Scan for the cell matching the given text and deliver its (X, Y) coordinate at center. 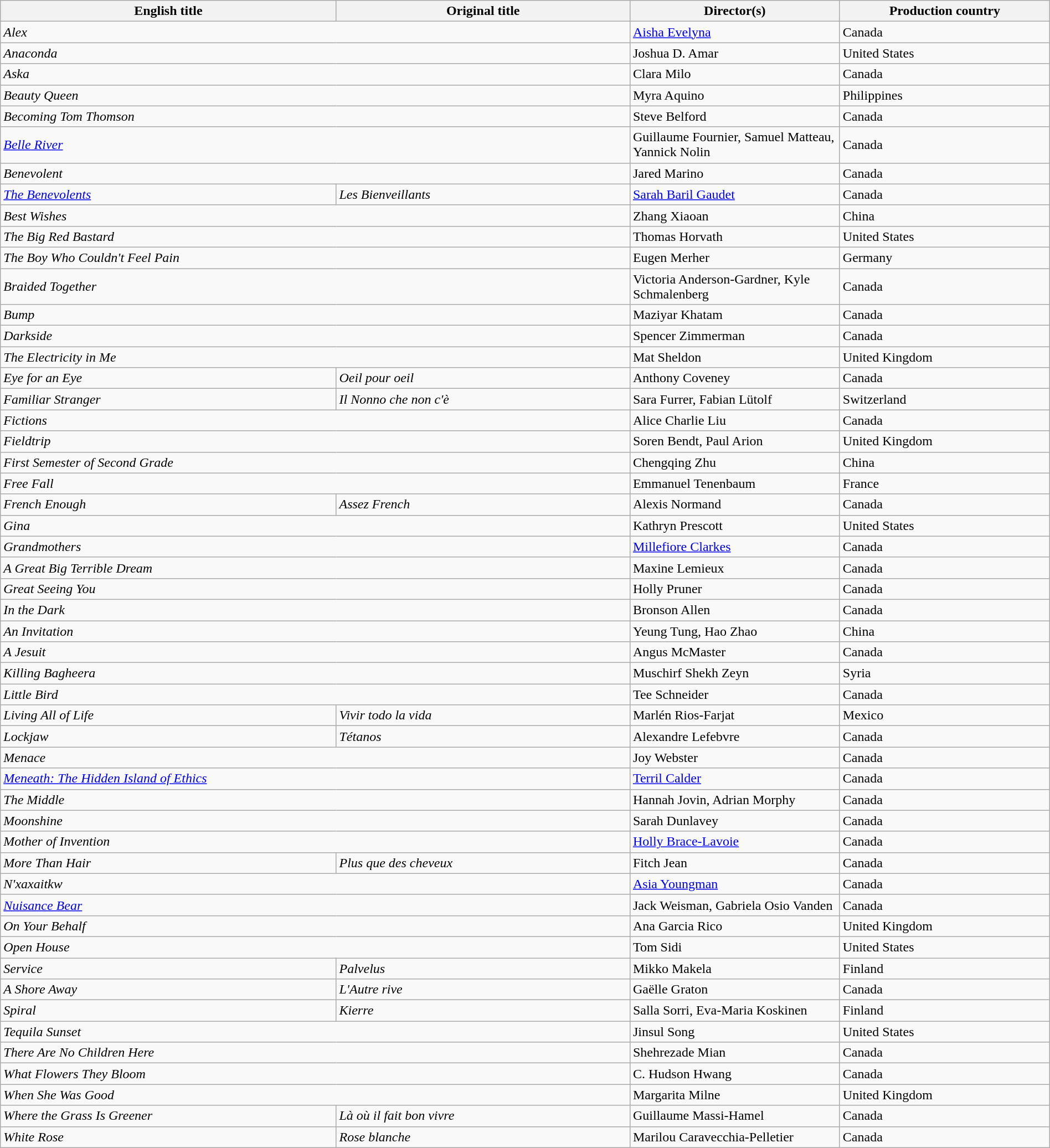
Salla Sorri, Eva-Maria Koskinen (734, 1011)
Yeung Tung, Hao Zhao (734, 631)
Victoria Anderson-Gardner, Kyle Schmalenberg (734, 286)
Familiar Stranger (168, 399)
A Shore Away (168, 990)
French Enough (168, 504)
Braided Together (316, 286)
White Rose (168, 1137)
Eugen Merher (734, 258)
The Middle (316, 800)
Asia Youngman (734, 884)
France (945, 483)
Il Nonno che non c'è (483, 399)
An Invitation (316, 631)
Little Bird (316, 694)
Clara Milo (734, 74)
Open House (316, 947)
Ana Garcia Rico (734, 926)
Anaconda (316, 53)
Gaëlle Graton (734, 990)
Jack Weisman, Gabriela Osio Vanden (734, 905)
The Electricity in Me (316, 357)
Les Bienveillants (483, 194)
Anthony Coveney (734, 378)
Emmanuel Tenenbaum (734, 483)
Where the Grass Is Greener (168, 1116)
Joshua D. Amar (734, 53)
Service (168, 969)
In the Dark (316, 610)
Darkside (316, 336)
Bump (316, 315)
Joy Webster (734, 758)
What Flowers They Bloom (316, 1074)
Gina (316, 526)
Sarah Dunlavey (734, 821)
Great Seeing You (316, 589)
Soren Bendt, Paul Arion (734, 441)
A Jesuit (316, 652)
Vivir todo la vida (483, 715)
Free Fall (316, 483)
Nuisance Bear (316, 905)
Aisha Evelyna (734, 32)
C. Hudson Hwang (734, 1074)
Sara Furrer, Fabian Lütolf (734, 399)
Angus McMaster (734, 652)
Best Wishes (316, 215)
Assez French (483, 504)
Tee Schneider (734, 694)
Bronson Allen (734, 610)
N'xaxaitkw (316, 884)
Mat Sheldon (734, 357)
Mother of Invention (316, 842)
Eye for an Eye (168, 378)
Fieldtrip (316, 441)
Holly Brace-Lavoie (734, 842)
Lockjaw (168, 737)
Mikko Makela (734, 969)
Alexandre Lefebvre (734, 737)
Spencer Zimmerman (734, 336)
Tom Sidi (734, 947)
Jinsul Song (734, 1032)
Tétanos (483, 737)
More Than Hair (168, 863)
Meneath: The Hidden Island of Ethics (316, 779)
Fictions (316, 420)
Myra Aquino (734, 95)
A Great Big Terrible Dream (316, 568)
Grandmothers (316, 547)
Marilou Caravecchia-Pelletier (734, 1137)
Syria (945, 673)
Sarah Baril Gaudet (734, 194)
Maziyar Khatam (734, 315)
First Semester of Second Grade (316, 462)
Palvelus (483, 969)
Plus que des cheveux (483, 863)
Millefiore Clarkes (734, 547)
Oeil pour oeil (483, 378)
Mexico (945, 715)
Shehrezade Mian (734, 1053)
When She Was Good (316, 1095)
Steve Belford (734, 116)
Muschirf Shekh Zeyn (734, 673)
Belle River (316, 145)
Chengqing Zhu (734, 462)
Switzerland (945, 399)
Jared Marino (734, 173)
The Big Red Bastard (316, 236)
Menace (316, 758)
Killing Bagheera (316, 673)
On Your Behalf (316, 926)
Aska (316, 74)
Alex (316, 32)
Beauty Queen (316, 95)
Alexis Normand (734, 504)
The Benevolents (168, 194)
Becoming Tom Thomson (316, 116)
Production country (945, 11)
Benevolent (316, 173)
Germany (945, 258)
Marlén Rios-Farjat (734, 715)
Director(s) (734, 11)
Hannah Jovin, Adrian Morphy (734, 800)
Margarita Milne (734, 1095)
Kathryn Prescott (734, 526)
Spiral (168, 1011)
Philippines (945, 95)
There Are No Children Here (316, 1053)
Moonshine (316, 821)
Living All of Life (168, 715)
Original title (483, 11)
English title (168, 11)
Zhang Xiaoan (734, 215)
Rose blanche (483, 1137)
Terril Calder (734, 779)
Tequila Sunset (316, 1032)
Maxine Lemieux (734, 568)
Guillaume Fournier, Samuel Matteau, Yannick Nolin (734, 145)
Guillaume Massi-Hamel (734, 1116)
Kierre (483, 1011)
Alice Charlie Liu (734, 420)
Là où il fait bon vivre (483, 1116)
L'Autre rive (483, 990)
Holly Pruner (734, 589)
Fitch Jean (734, 863)
Thomas Horvath (734, 236)
The Boy Who Couldn't Feel Pain (316, 258)
